For the text-containing cell, return its midpoint in [x, y] coordinate format. 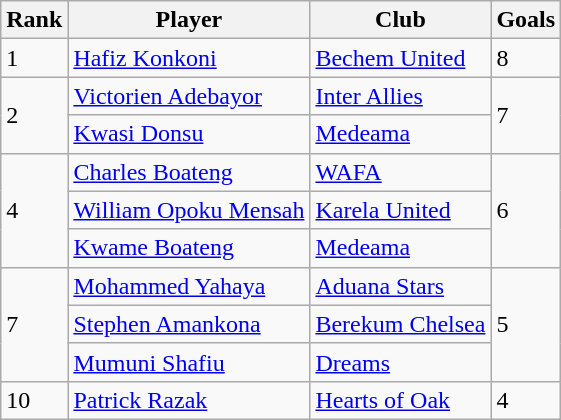
Club [400, 20]
6 [526, 210]
5 [526, 324]
Stephen Amankona [189, 324]
WAFA [400, 172]
Kwasi Donsu [189, 134]
Patrick Razak [189, 400]
10 [34, 400]
Charles Boateng [189, 172]
Victorien Adebayor [189, 96]
Inter Allies [400, 96]
Hafiz Konkoni [189, 58]
Berekum Chelsea [400, 324]
Bechem United [400, 58]
Rank [34, 20]
Kwame Boateng [189, 248]
Dreams [400, 362]
Mohammed Yahaya [189, 286]
Aduana Stars [400, 286]
2 [34, 115]
8 [526, 58]
William Opoku Mensah [189, 210]
1 [34, 58]
Karela United [400, 210]
Goals [526, 20]
Hearts of Oak [400, 400]
Mumuni Shafiu [189, 362]
Player [189, 20]
